Capture the cell that displays the provided text and extract its [X, Y] central coordinate. 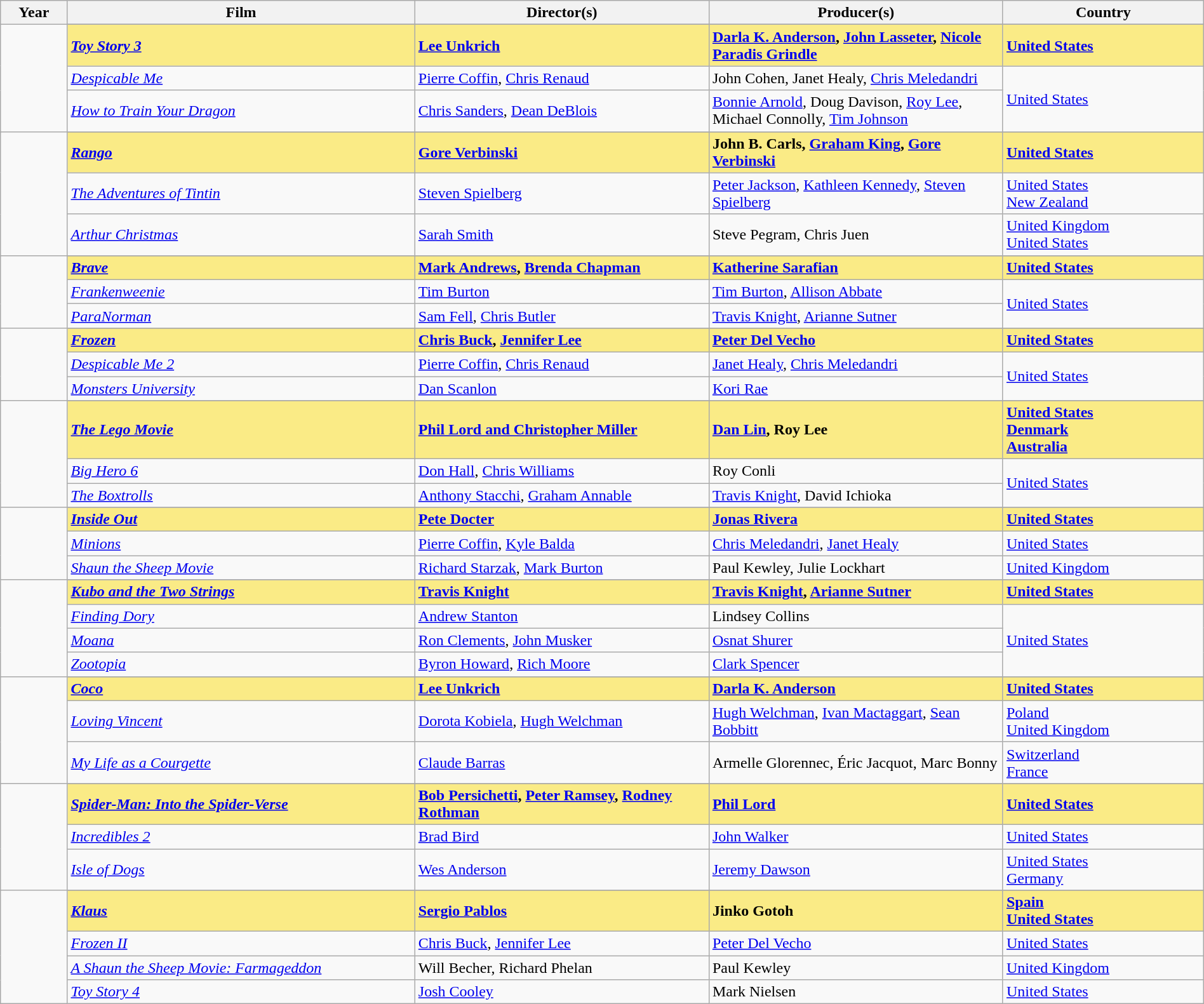
Toy Story 4 [241, 992]
Will Becher, Richard Phelan [561, 968]
Kubo and the Two Strings [241, 592]
Inside Out [241, 519]
The Adventures of Tintin [241, 193]
Frankenweenie [241, 291]
Lindsey Collins [856, 616]
Loving Vincent [241, 721]
Roy Conli [856, 471]
Anthony Stacchi, Graham Annable [561, 495]
Byron Howard, Rich Moore [561, 664]
Mark Nielsen [856, 992]
Don Hall, Chris Williams [561, 471]
Moana [241, 640]
How to Train Your Dragon [241, 110]
Claude Barras [561, 762]
Darla K. Anderson, John Lasseter, Nicole Paradis Grindle [856, 46]
Jonas Rivera [856, 519]
Mark Andrews, Brenda Chapman [561, 267]
Dan Lin, Roy Lee [856, 430]
Frozen [241, 340]
United StatesGermany [1103, 869]
Producer(s) [856, 13]
Paul Kewley, Julie Lockhart [856, 568]
Finding Dory [241, 616]
John Walker [856, 836]
The Boxtrolls [241, 495]
United StatesNew Zealand [1103, 193]
Gore Verbinski [561, 152]
ParaNorman [241, 316]
Hugh Welchman, Ivan Mactaggart, Sean Bobbitt [856, 721]
Jeremy Dawson [856, 869]
Brave [241, 267]
Isle of Dogs [241, 869]
Steven Spielberg [561, 193]
Tim Burton [561, 291]
The Lego Movie [241, 430]
Kori Rae [856, 388]
SpainUnited States [1103, 911]
Pierre Coffin, Kyle Balda [561, 544]
Bonnie Arnold, Doug Davison, Roy Lee, Michael Connolly, Tim Johnson [856, 110]
Armelle Glorennec, Éric Jacquot, Marc Bonny [856, 762]
Klaus [241, 911]
Josh Cooley [561, 992]
Year [34, 13]
Travis Knight [561, 592]
Steve Pegram, Chris Juen [856, 235]
Phil Lord and Christopher Miller [561, 430]
Travis Knight, David Ichioka [856, 495]
Pete Docter [561, 519]
Big Hero 6 [241, 471]
United KingdomUnited States [1103, 235]
Jinko Gotoh [856, 911]
Rango [241, 152]
John B. Carls, Graham King, Gore Verbinski [856, 152]
Wes Anderson [561, 869]
Shaun the Sheep Movie [241, 568]
Chris Sanders, Dean DeBlois [561, 110]
John Cohen, Janet Healy, Chris Meledandri [856, 78]
My Life as a Courgette [241, 762]
Phil Lord [856, 804]
Incredibles 2 [241, 836]
SwitzerlandFrance [1103, 762]
Minions [241, 544]
Katherine Sarafian [856, 267]
Spider-Man: Into the Spider-Verse [241, 804]
Country [1103, 13]
Darla K. Anderson [856, 688]
Bob Persichetti, Peter Ramsey, Rodney Rothman [561, 804]
Peter Jackson, Kathleen Kennedy, Steven Spielberg [856, 193]
Clark Spencer [856, 664]
Sergio Pablos [561, 911]
Osnat Shurer [856, 640]
Frozen II [241, 944]
Dorota Kobiela, Hugh Welchman [561, 721]
Chris Meledandri, Janet Healy [856, 544]
Paul Kewley [856, 968]
Arthur Christmas [241, 235]
PolandUnited Kingdom [1103, 721]
Brad Bird [561, 836]
Zootopia [241, 664]
Andrew Stanton [561, 616]
Film [241, 13]
Toy Story 3 [241, 46]
Tim Burton, Allison Abbate [856, 291]
Ron Clements, John Musker [561, 640]
Sarah Smith [561, 235]
Janet Healy, Chris Meledandri [856, 364]
Richard Starzak, Mark Burton [561, 568]
Despicable Me 2 [241, 364]
Dan Scanlon [561, 388]
Director(s) [561, 13]
Monsters University [241, 388]
Coco [241, 688]
United StatesDenmarkAustralia [1103, 430]
Despicable Me [241, 78]
A Shaun the Sheep Movie: Farmageddon [241, 968]
Sam Fell, Chris Butler [561, 316]
